Determine the (x, y) coordinate at the center of the cell enclosing the given text.  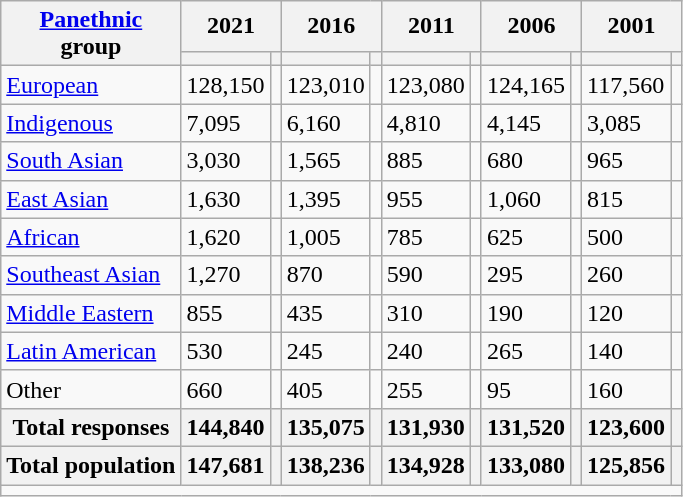
Other (91, 389)
Middle Eastern (91, 313)
Total responses (91, 427)
4,145 (526, 123)
3,030 (226, 161)
1,060 (526, 199)
1,620 (226, 237)
4,810 (426, 123)
530 (226, 351)
128,150 (226, 85)
2021 (231, 26)
2006 (531, 26)
955 (426, 199)
405 (326, 389)
310 (426, 313)
135,075 (326, 427)
1,270 (226, 275)
245 (326, 351)
133,080 (526, 465)
European (91, 85)
295 (526, 275)
2011 (431, 26)
1,565 (326, 161)
123,600 (626, 427)
131,520 (526, 427)
120 (626, 313)
123,010 (326, 85)
117,560 (626, 85)
885 (426, 161)
815 (626, 199)
Indigenous (91, 123)
190 (526, 313)
160 (626, 389)
660 (226, 389)
265 (526, 351)
7,095 (226, 123)
1,005 (326, 237)
625 (526, 237)
125,856 (626, 465)
Latin American (91, 351)
134,928 (426, 465)
Southeast Asian (91, 275)
965 (626, 161)
95 (526, 389)
3,085 (626, 123)
255 (426, 389)
144,840 (226, 427)
1,630 (226, 199)
6,160 (326, 123)
Panethnicgroup (91, 34)
East Asian (91, 199)
240 (426, 351)
680 (526, 161)
Total population (91, 465)
435 (326, 313)
140 (626, 351)
South Asian (91, 161)
124,165 (526, 85)
147,681 (226, 465)
138,236 (326, 465)
870 (326, 275)
131,930 (426, 427)
1,395 (326, 199)
2001 (632, 26)
2016 (331, 26)
855 (226, 313)
260 (626, 275)
590 (426, 275)
123,080 (426, 85)
African (91, 237)
500 (626, 237)
785 (426, 237)
